Search for the cell housing the specified text and yield its [x, y] center coordinate. 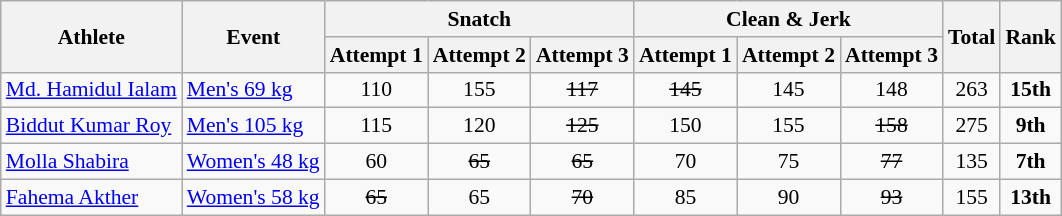
77 [892, 162]
135 [972, 162]
117 [582, 90]
150 [686, 126]
Athlete [92, 36]
Fahema Akther [92, 197]
Biddut Kumar Roy [92, 126]
158 [892, 126]
120 [480, 126]
13th [1030, 197]
Women's 48 kg [254, 162]
Rank [1030, 36]
85 [686, 197]
Snatch [480, 19]
148 [892, 90]
Men's 105 kg [254, 126]
Clean & Jerk [788, 19]
110 [376, 90]
93 [892, 197]
Women's 58 kg [254, 197]
60 [376, 162]
Event [254, 36]
125 [582, 126]
Md. Hamidul Ialam [92, 90]
9th [1030, 126]
Total [972, 36]
115 [376, 126]
275 [972, 126]
Molla Shabira [92, 162]
15th [1030, 90]
Men's 69 kg [254, 90]
75 [788, 162]
263 [972, 90]
90 [788, 197]
7th [1030, 162]
